Find where the given text appears and provide that cell's center as [x, y] coordinate. 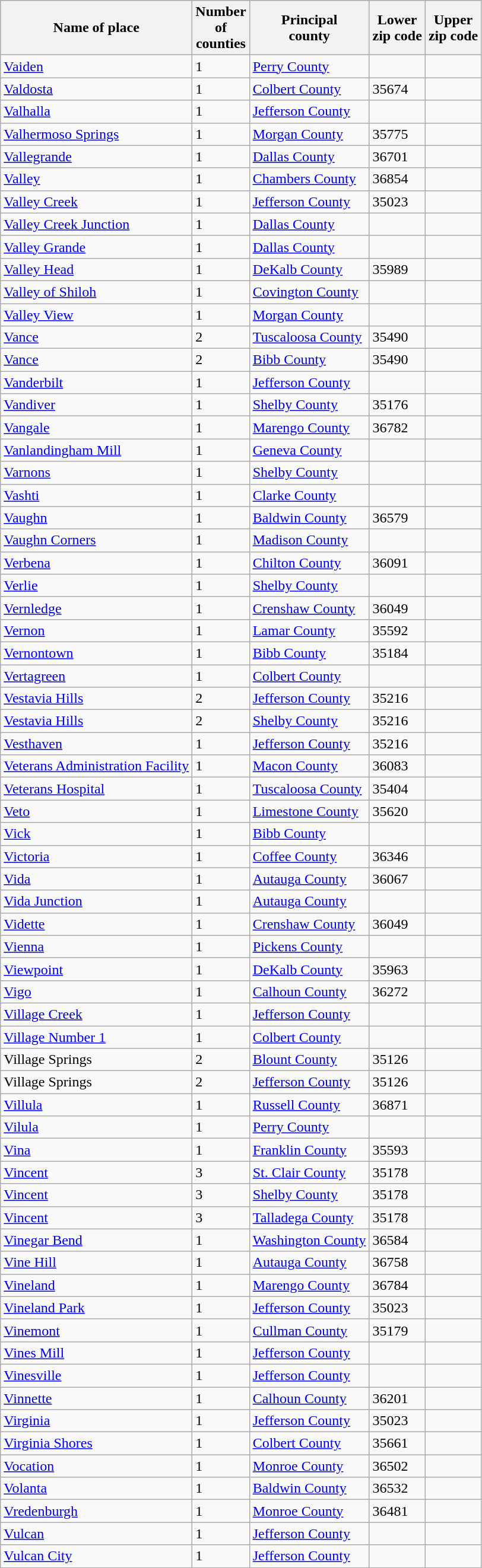
35176 [397, 405]
Victoria [96, 856]
Volanta [96, 1489]
Vernontown [96, 653]
36701 [397, 157]
Russell County [309, 1105]
Villula [96, 1105]
Vashti [96, 495]
Franklin County [309, 1150]
Lower zip code [397, 28]
Vigo [96, 992]
Vineland Park [96, 1308]
Vina [96, 1150]
35674 [397, 89]
Village Creek [96, 1014]
Verbena [96, 563]
Valhalla [96, 111]
Numberofcounties [221, 28]
36091 [397, 563]
Virginia Shores [96, 1443]
Veterans Hospital [96, 789]
Vaiden [96, 66]
Valhermoso Springs [96, 134]
35404 [397, 789]
36201 [397, 1398]
Limestone County [309, 811]
Vilula [96, 1127]
Pickens County [309, 946]
Chilton County [309, 563]
Vandiver [96, 405]
Coffee County [309, 856]
Covington County [309, 292]
Vine Hill [96, 1263]
35179 [397, 1330]
Vinemont [96, 1330]
Principalcounty [309, 28]
35775 [397, 134]
Macon County [309, 766]
Valley Grande [96, 247]
Veto [96, 811]
36784 [397, 1285]
Vick [96, 834]
Vida [96, 879]
36758 [397, 1263]
35184 [397, 653]
Vinnette [96, 1398]
Valley Creek Junction [96, 224]
Vesthaven [96, 744]
36272 [397, 992]
Vinesville [96, 1375]
36481 [397, 1511]
35592 [397, 630]
35661 [397, 1443]
Virginia [96, 1421]
Vaughn [96, 518]
Vanderbilt [96, 383]
Vredenburgh [96, 1511]
Chambers County [309, 179]
Varnons [96, 473]
Cullman County [309, 1330]
Talladega County [309, 1218]
Madison County [309, 540]
Vulcan [96, 1534]
Vaughn Corners [96, 540]
36083 [397, 766]
36067 [397, 879]
Washington County [309, 1240]
36871 [397, 1105]
Vanlandingham Mill [96, 450]
Vernledge [96, 608]
Viewpoint [96, 969]
Valley View [96, 315]
Name of place [96, 28]
Valley Creek [96, 202]
Verlie [96, 585]
35620 [397, 811]
Vinegar Bend [96, 1240]
36584 [397, 1240]
Vida Junction [96, 901]
Vallegrande [96, 157]
36532 [397, 1489]
Vernon [96, 630]
Veterans Administration Facility [96, 766]
Clarke County [309, 495]
Vulcan City [96, 1556]
Valley of Shiloh [96, 292]
Valley [96, 179]
36502 [397, 1466]
36579 [397, 518]
Upper zip code [453, 28]
Vertagreen [96, 675]
Vangale [96, 428]
35593 [397, 1150]
36782 [397, 428]
Valdosta [96, 89]
Village Number 1 [96, 1037]
Lamar County [309, 630]
Valley Head [96, 269]
36346 [397, 856]
Vienna [96, 946]
Vineland [96, 1285]
Blount County [309, 1060]
Vidette [96, 924]
Geneva County [309, 450]
35989 [397, 269]
35963 [397, 969]
Vocation [96, 1466]
Vines Mill [96, 1353]
St. Clair County [309, 1172]
36854 [397, 179]
